Capture the cell that displays the provided text and extract its [x, y] central coordinate. 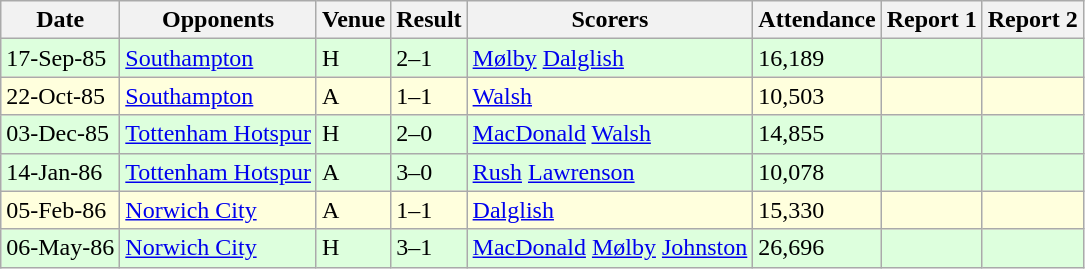
17-Sep-85 [60, 58]
Rush Lawrenson [610, 172]
22-Oct-85 [60, 96]
2–0 [429, 134]
Report 1 [932, 20]
MacDonald Mølby Johnston [610, 248]
03-Dec-85 [60, 134]
26,696 [817, 248]
05-Feb-86 [60, 210]
Walsh [610, 96]
3–0 [429, 172]
Date [60, 20]
3–1 [429, 248]
10,078 [817, 172]
MacDonald Walsh [610, 134]
14,855 [817, 134]
Scorers [610, 20]
Report 2 [1032, 20]
Result [429, 20]
Mølby Dalglish [610, 58]
Venue [353, 20]
14-Jan-86 [60, 172]
15,330 [817, 210]
2–1 [429, 58]
Opponents [218, 20]
06-May-86 [60, 248]
16,189 [817, 58]
Attendance [817, 20]
Dalglish [610, 210]
10,503 [817, 96]
